Provide the [x, y] coordinate of the cell's center where the given text is located.  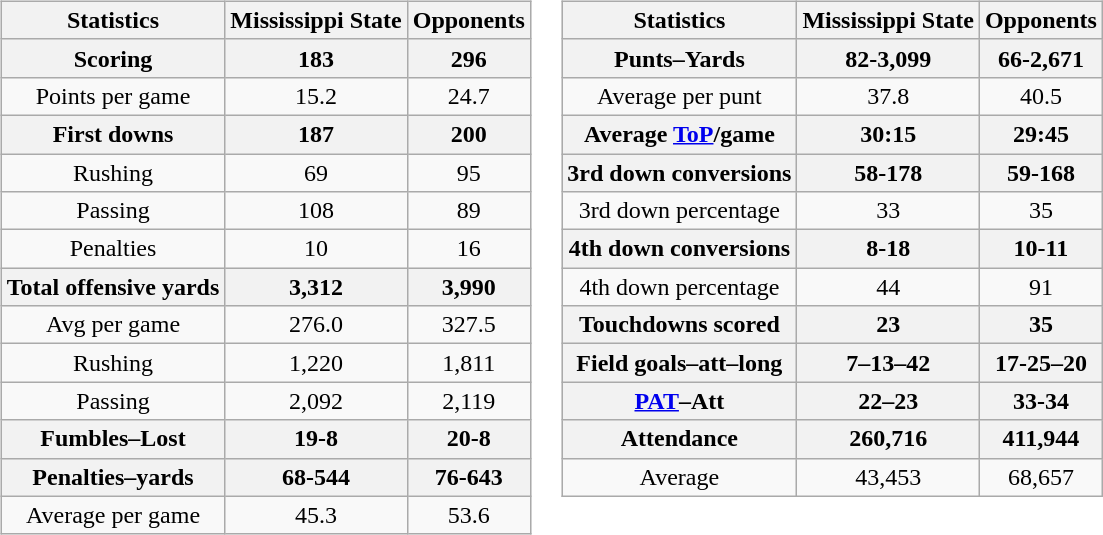
76-643 [468, 477]
15.2 [316, 96]
30:15 [888, 134]
108 [316, 211]
411,944 [1040, 439]
29:45 [1040, 134]
4th down conversions [680, 249]
59-168 [1040, 173]
68,657 [1040, 477]
3,990 [468, 287]
45.3 [316, 515]
Field goals–att–long [680, 363]
33 [888, 211]
Penalties [113, 249]
43,453 [888, 477]
Total offensive yards [113, 287]
296 [468, 58]
Average per game [113, 515]
Attendance [680, 439]
Average ToP/game [680, 134]
10-11 [1040, 249]
37.8 [888, 96]
3,312 [316, 287]
PAT–Att [680, 401]
Points per game [113, 96]
2,119 [468, 401]
1,811 [468, 363]
200 [468, 134]
16 [468, 249]
95 [468, 173]
Fumbles–Lost [113, 439]
89 [468, 211]
3rd down percentage [680, 211]
1,220 [316, 363]
19-8 [316, 439]
23 [888, 325]
17-25–20 [1040, 363]
44 [888, 287]
2,092 [316, 401]
4th down percentage [680, 287]
69 [316, 173]
33-34 [1040, 401]
Penalties–yards [113, 477]
327.5 [468, 325]
10 [316, 249]
68-544 [316, 477]
260,716 [888, 439]
24.7 [468, 96]
Average [680, 477]
183 [316, 58]
82-3,099 [888, 58]
3rd down conversions [680, 173]
58-178 [888, 173]
First downs [113, 134]
Average per punt [680, 96]
7–13–42 [888, 363]
53.6 [468, 515]
20-8 [468, 439]
Touchdowns scored [680, 325]
Avg per game [113, 325]
22–23 [888, 401]
276.0 [316, 325]
Punts–Yards [680, 58]
66-2,671 [1040, 58]
40.5 [1040, 96]
Scoring [113, 58]
187 [316, 134]
8-18 [888, 249]
91 [1040, 287]
